Determine the (X, Y) coordinate at the center of the cell enclosing the given text.  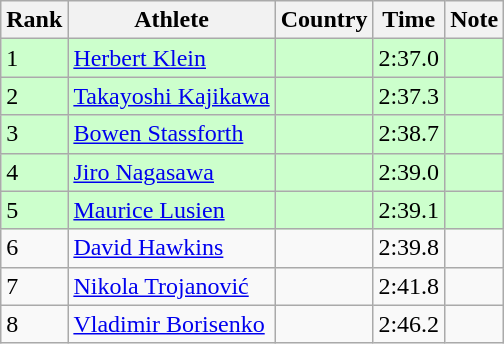
Nikola Trojanović (172, 286)
Vladimir Borisenko (172, 324)
4 (34, 172)
2 (34, 96)
8 (34, 324)
2:41.8 (409, 286)
6 (34, 248)
Bowen Stassforth (172, 134)
Jiro Nagasawa (172, 172)
2:37.0 (409, 58)
Athlete (172, 20)
3 (34, 134)
5 (34, 210)
2:37.3 (409, 96)
7 (34, 286)
Time (409, 20)
David Hawkins (172, 248)
Country (324, 20)
2:46.2 (409, 324)
2:38.7 (409, 134)
Maurice Lusien (172, 210)
1 (34, 58)
Herbert Klein (172, 58)
2:39.1 (409, 210)
Note (474, 20)
Rank (34, 20)
2:39.8 (409, 248)
Takayoshi Kajikawa (172, 96)
2:39.0 (409, 172)
